Return the (X, Y) coordinate for the center point of the cell that contains the specified text.  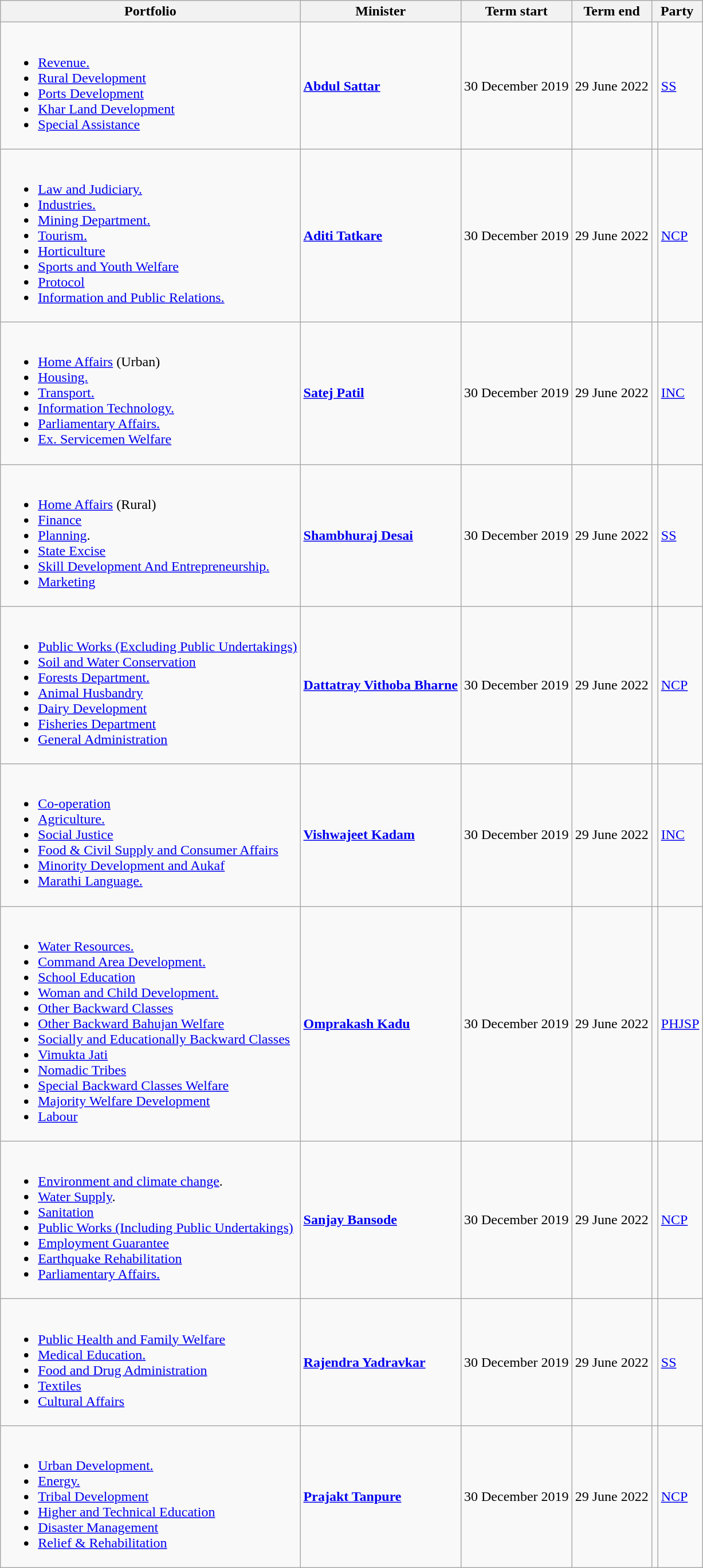
Dattatray Vithoba Bharne (380, 685)
Portfolio (150, 11)
Home Affairs (Rural)FinancePlanning.State ExciseSkill Development And Entrepreneurship.Marketing (150, 535)
Satej Patil (380, 393)
Party (677, 11)
Co-operationAgriculture.Social JusticeFood & Civil Supply and Consumer AffairsMinority Development and AukafMarathi Language. (150, 835)
PHJSP (680, 1024)
Omprakash Kadu (380, 1024)
Vishwajeet Kadam (380, 835)
Sanjay Bansode (380, 1220)
Abdul Sattar (380, 86)
Aditi Tatkare (380, 236)
Term end (612, 11)
Prajakt Tanpure (380, 1496)
Shambhuraj Desai (380, 535)
Rajendra Yadravkar (380, 1362)
Revenue.Rural DevelopmentPorts DevelopmentKhar Land DevelopmentSpecial Assistance (150, 86)
Law and Judiciary.Industries.Mining Department.Tourism.HorticultureSports and Youth WelfareProtocolInformation and Public Relations. (150, 236)
Public Health and Family WelfareMedical Education.Food and Drug AdministrationTextilesCultural Affairs (150, 1362)
Term start (516, 11)
Urban Development.Energy.Tribal DevelopmentHigher and Technical EducationDisaster ManagementRelief & Rehabilitation (150, 1496)
Minister (380, 11)
Home Affairs (Urban)Housing.Transport.Information Technology.Parliamentary Affairs.Ex. Servicemen Welfare (150, 393)
